Pinpoint the cell where the given text exists, returning its (X, Y) midpoint coordinate. 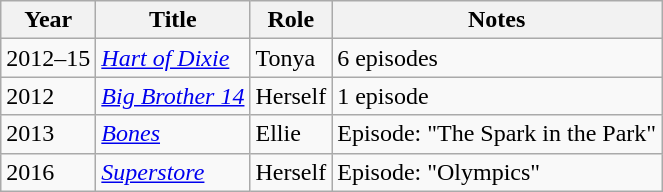
2012–15 (48, 58)
Notes (497, 20)
Hart of Dixie (173, 58)
Title (173, 20)
Tonya (291, 58)
2013 (48, 134)
Bones (173, 134)
2016 (48, 172)
Episode: "The Spark in the Park" (497, 134)
Big Brother 14 (173, 96)
1 episode (497, 96)
Superstore (173, 172)
Year (48, 20)
Ellie (291, 134)
6 episodes (497, 58)
Role (291, 20)
Episode: "Olympics" (497, 172)
2012 (48, 96)
